Locate the cell with the specified text and output its (x, y) center coordinate. 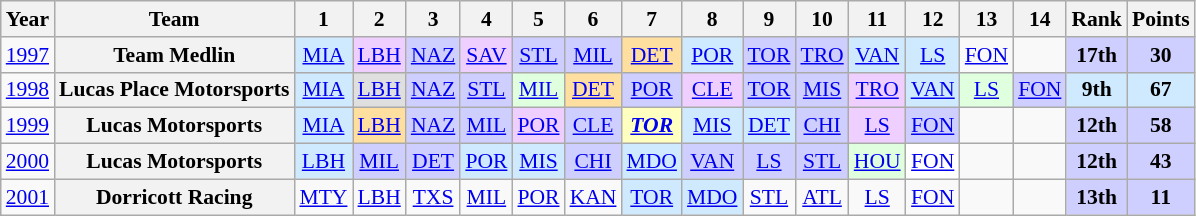
Dorricott Racing (174, 197)
14 (1040, 19)
2001 (28, 197)
4 (486, 19)
9th (1096, 90)
MTY (323, 197)
1997 (28, 55)
SAV (486, 55)
Lucas Place Motorsports (174, 90)
43 (1161, 162)
13th (1096, 197)
HOU (878, 162)
67 (1161, 90)
Team (174, 19)
1998 (28, 90)
1 (323, 19)
2 (378, 19)
Rank (1096, 19)
12 (933, 19)
9 (768, 19)
6 (594, 19)
8 (712, 19)
10 (822, 19)
Points (1161, 19)
13 (986, 19)
1999 (28, 126)
3 (433, 19)
Year (28, 19)
Team Medlin (174, 55)
58 (1161, 126)
ATL (822, 197)
17th (1096, 55)
30 (1161, 55)
2000 (28, 162)
TXS (433, 197)
KAN (594, 197)
5 (538, 19)
7 (652, 19)
